Return the [X, Y] coordinate for the center point of the cell that contains the specified text.  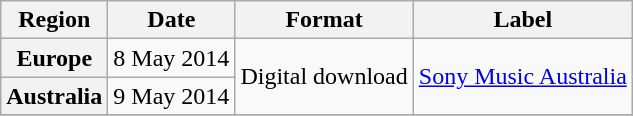
Sony Music Australia [522, 77]
Region [54, 20]
Date [172, 20]
9 May 2014 [172, 96]
Format [324, 20]
Europe [54, 58]
Digital download [324, 77]
Australia [54, 96]
Label [522, 20]
8 May 2014 [172, 58]
